Determine the (X, Y) coordinate at the center of the cell enclosing the given text.  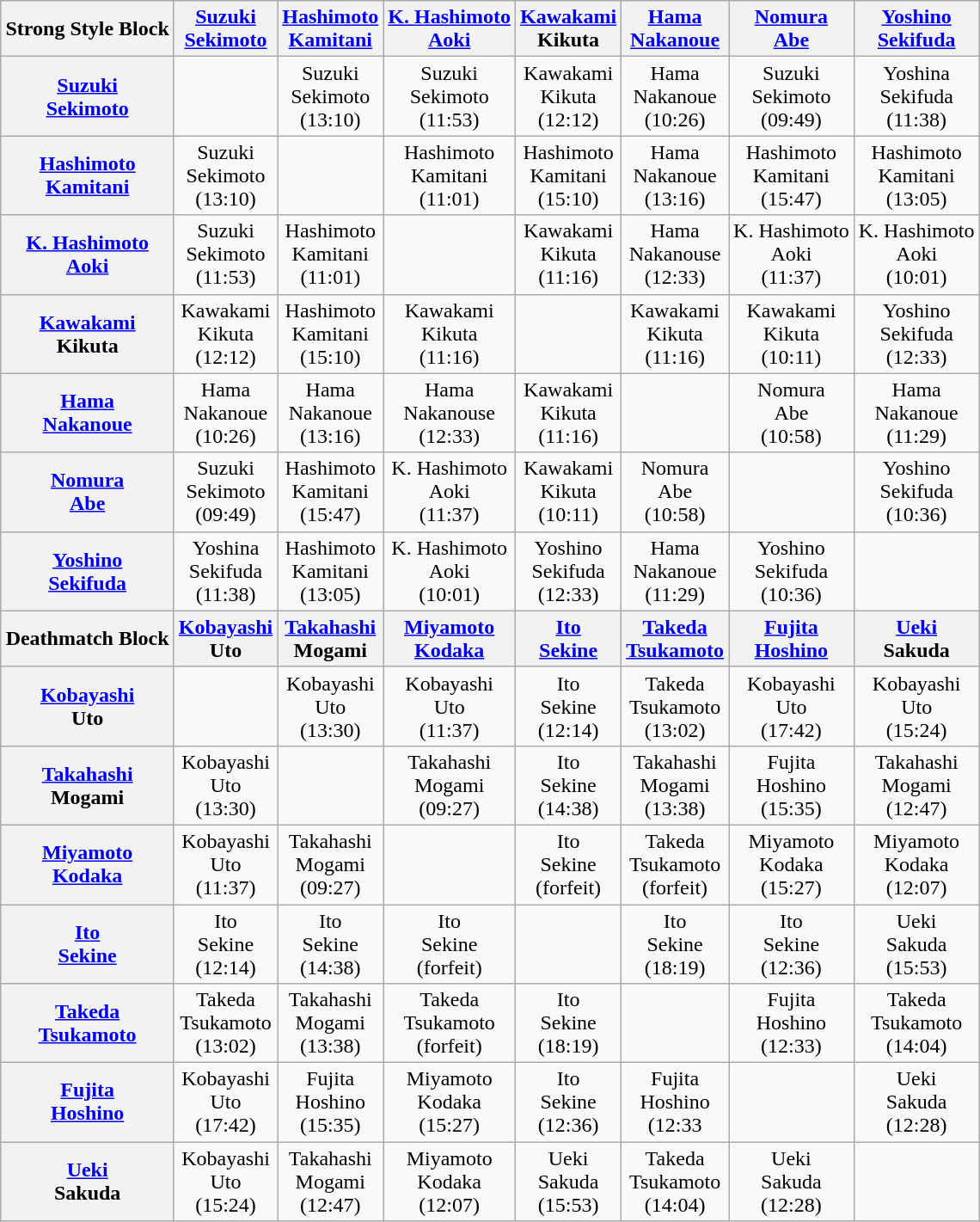
Strong Style Block (88, 29)
FujitaHoshino(12:33) (792, 1023)
FujitaHoshino(12:33 (676, 1102)
Deathmatch Block (88, 638)
